Search for the cell housing the specified text and yield its (X, Y) center coordinate. 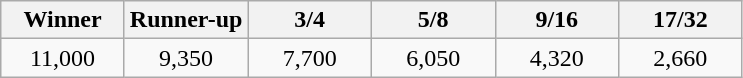
5/8 (433, 20)
17/32 (681, 20)
Runner-up (186, 20)
11,000 (63, 58)
9,350 (186, 58)
Winner (63, 20)
2,660 (681, 58)
3/4 (310, 20)
7,700 (310, 58)
6,050 (433, 58)
4,320 (557, 58)
9/16 (557, 20)
